Output the [X, Y] coordinate of the center of the cell containing the given text.  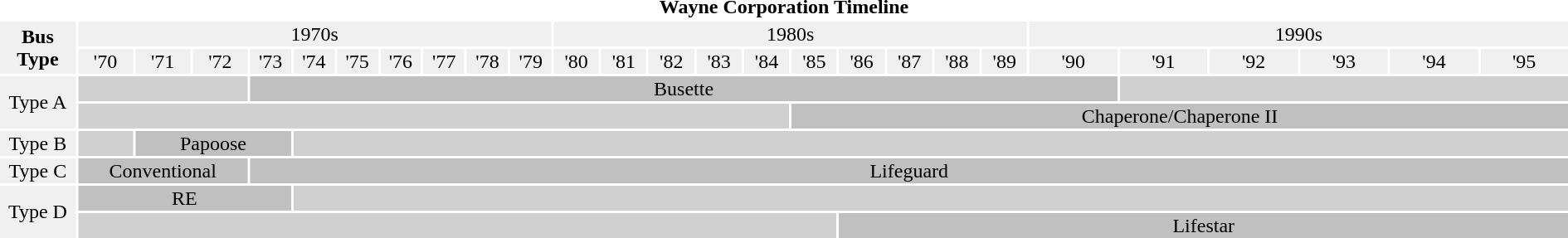
'88 [957, 61]
'76 [400, 61]
'85 [814, 61]
'91 [1164, 61]
Bus Type [38, 48]
'73 [270, 61]
'70 [105, 61]
Lifestar [1204, 226]
Type C [38, 171]
'78 [488, 61]
Busette [684, 89]
1990s [1299, 34]
Papoose [213, 143]
Type D [38, 212]
'92 [1254, 61]
'84 [767, 61]
'72 [220, 61]
'79 [531, 61]
Type A [38, 103]
1970s [314, 34]
'81 [624, 61]
Conventional [163, 171]
Lifeguard [909, 171]
'94 [1434, 61]
'83 [718, 61]
'77 [445, 61]
1980s [790, 34]
'90 [1074, 61]
'82 [671, 61]
RE [184, 198]
'75 [357, 61]
'80 [576, 61]
'89 [1005, 61]
'93 [1344, 61]
'86 [862, 61]
Type B [38, 143]
'87 [909, 61]
'95 [1524, 61]
Chaperone/Chaperone II [1180, 116]
'74 [314, 61]
'71 [163, 61]
